Provide the [X, Y] coordinate of the cell's center where the given text is located.  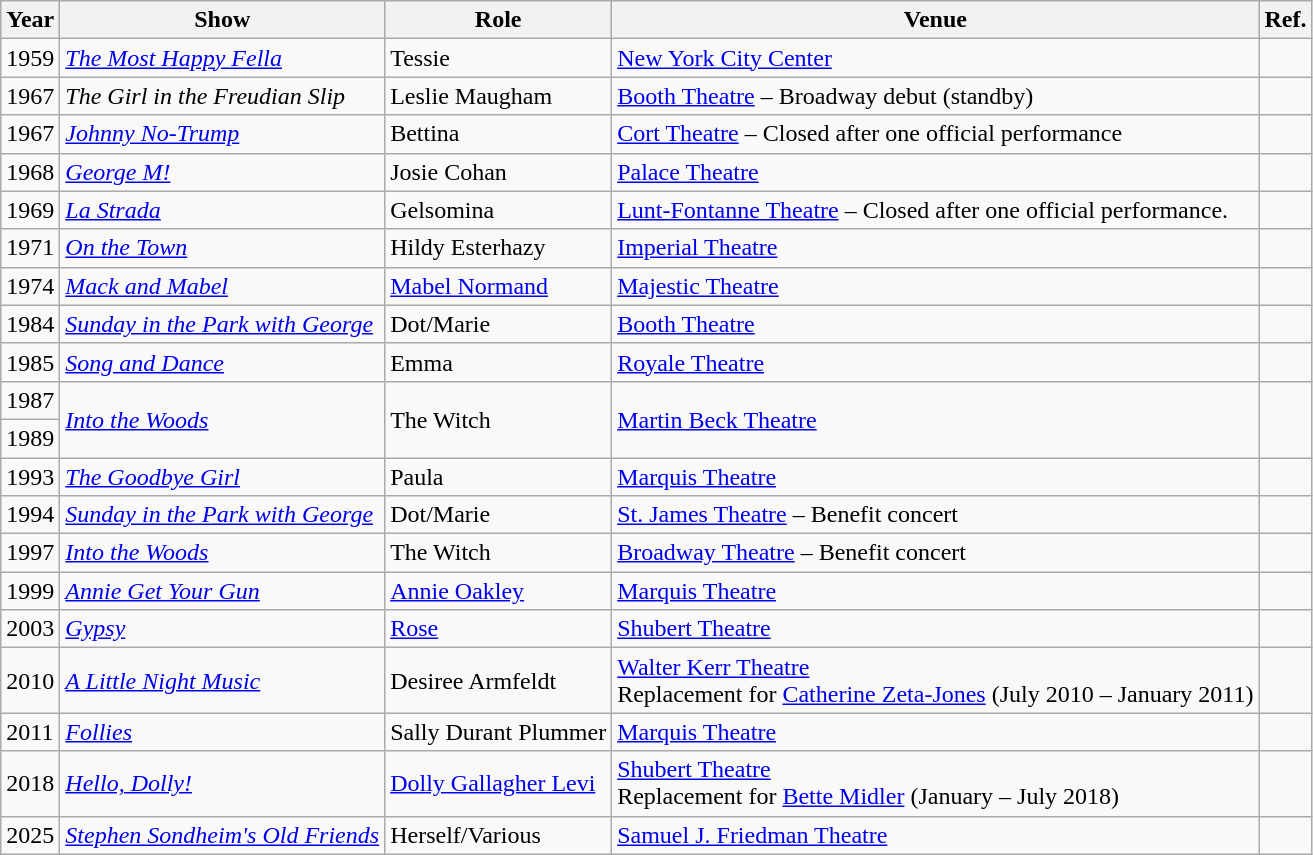
1968 [30, 172]
Stephen Sondheim's Old Friends [222, 835]
Sally Durant Plummer [498, 732]
1969 [30, 210]
1989 [30, 438]
1993 [30, 477]
1974 [30, 286]
Dolly Gallagher Levi [498, 784]
Bettina [498, 134]
Annie Oakley [498, 591]
Leslie Maugham [498, 96]
1984 [30, 324]
New York City Center [936, 58]
Shubert Theatre [936, 629]
2010 [30, 680]
Broadway Theatre – Benefit concert [936, 553]
Emma [498, 362]
Booth Theatre [936, 324]
Royale Theatre [936, 362]
Rose [498, 629]
La Strada [222, 210]
2003 [30, 629]
1999 [30, 591]
Hello, Dolly! [222, 784]
Gypsy [222, 629]
Venue [936, 20]
St. James Theatre – Benefit concert [936, 515]
The Girl in the Freudian Slip [222, 96]
Martin Beck Theatre [936, 419]
Josie Cohan [498, 172]
1997 [30, 553]
Tessie [498, 58]
Follies [222, 732]
Mabel Normand [498, 286]
Desiree Armfeldt [498, 680]
1987 [30, 400]
Mack and Mabel [222, 286]
1985 [30, 362]
1994 [30, 515]
Hildy Esterhazy [498, 248]
Paula [498, 477]
Samuel J. Friedman Theatre [936, 835]
Role [498, 20]
2025 [30, 835]
Herself/Various [498, 835]
Walter Kerr Theatre Replacement for Catherine Zeta-Jones (July 2010 – January 2011) [936, 680]
The Most Happy Fella [222, 58]
Year [30, 20]
On the Town [222, 248]
2018 [30, 784]
Shubert Theatre Replacement for Bette Midler (January – July 2018) [936, 784]
2011 [30, 732]
Song and Dance [222, 362]
A Little Night Music [222, 680]
Booth Theatre – Broadway debut (standby) [936, 96]
Imperial Theatre [936, 248]
Ref. [1286, 20]
Annie Get Your Gun [222, 591]
The Goodbye Girl [222, 477]
Gelsomina [498, 210]
Cort Theatre – Closed after one official performance [936, 134]
Majestic Theatre [936, 286]
Palace Theatre [936, 172]
1959 [30, 58]
1971 [30, 248]
Johnny No-Trump [222, 134]
George M! [222, 172]
Lunt-Fontanne Theatre – Closed after one official performance. [936, 210]
Show [222, 20]
